Return (x, y) of the center of cell containing provided text 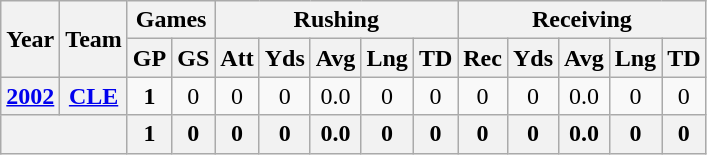
Team (94, 39)
2002 (30, 96)
Receiving (582, 20)
Rec (483, 58)
Games (170, 20)
Att (237, 58)
GP (149, 58)
GS (194, 58)
Rushing (336, 20)
CLE (94, 96)
Year (30, 39)
